Provide the (X, Y) coordinate of the cell's center where the given text is located.  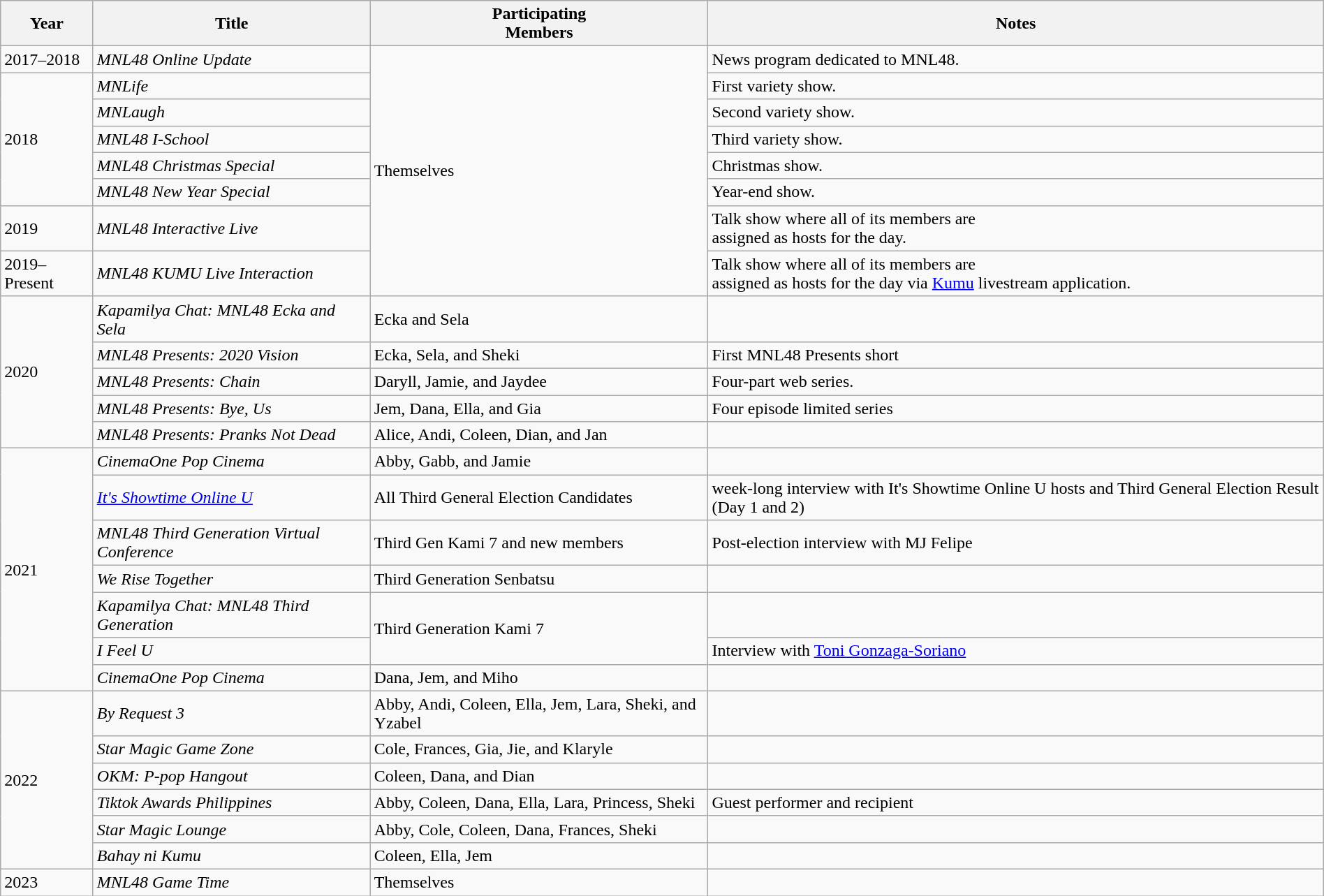
Abby, Andi, Coleen, Ella, Jem, Lara, Sheki, and Yzabel (539, 714)
2019–Present (47, 274)
By Request 3 (232, 714)
MNL48 New Year Special (232, 192)
Abby, Coleen, Dana, Ella, Lara, Princess, Sheki (539, 802)
ParticipatingMembers (539, 24)
Post-election interview with MJ Felipe (1015, 543)
2019 (47, 228)
News program dedicated to MNL48. (1015, 59)
Third variety show. (1015, 139)
MNL48 Game Time (232, 882)
MNL48 Presents: Pranks Not Dead (232, 435)
Star Magic Game Zone (232, 749)
MNLife (232, 86)
week-long interview with It's Showtime Online U hosts and Third General Election Result (Day 1 and 2) (1015, 497)
Third Gen Kami 7 and new members (539, 543)
Coleen, Ella, Jem (539, 855)
Year (47, 24)
Title (232, 24)
Bahay ni Kumu (232, 855)
2020 (47, 372)
We Rise Together (232, 579)
Dana, Jem, and Miho (539, 677)
Alice, Andi, Coleen, Dian, and Jan (539, 435)
MNL48 Presents: Chain (232, 381)
Tiktok Awards Philippines (232, 802)
2018 (47, 139)
Four-part web series. (1015, 381)
MNL48 Presents: Bye, Us (232, 409)
Abby, Gabb, and Jamie (539, 462)
Coleen, Dana, and Dian (539, 776)
Christmas show. (1015, 166)
MNL48 KUMU Live Interaction (232, 274)
First variety show. (1015, 86)
Notes (1015, 24)
Four episode limited series (1015, 409)
Guest performer and recipient (1015, 802)
Star Magic Lounge (232, 829)
I Feel U (232, 651)
2022 (47, 779)
MNL48 Online Update (232, 59)
MNL48 Interactive Live (232, 228)
Cole, Frances, Gia, Jie, and Klaryle (539, 749)
2021 (47, 570)
First MNL48 Presents short (1015, 355)
Ecka and Sela (539, 318)
Year-end show. (1015, 192)
Third Generation Kami 7 (539, 629)
Talk show where all of its members areassigned as hosts for the day via Kumu livestream application. (1015, 274)
Interview with Toni Gonzaga-Soriano (1015, 651)
Kapamilya Chat: MNL48 Third Generation (232, 615)
MNL48 Third Generation Virtual Conference (232, 543)
MNL48 Presents: 2020 Vision (232, 355)
Talk show where all of its members areassigned as hosts for the day. (1015, 228)
2017–2018 (47, 59)
Abby, Cole, Coleen, Dana, Frances, Sheki (539, 829)
Third Generation Senbatsu (539, 579)
Ecka, Sela, and Sheki (539, 355)
It's Showtime Online U (232, 497)
Kapamilya Chat: MNL48 Ecka and Sela (232, 318)
Daryll, Jamie, and Jaydee (539, 381)
OKM: P-pop Hangout (232, 776)
MNLaugh (232, 112)
MNL48 I-School (232, 139)
Second variety show. (1015, 112)
All Third General Election Candidates (539, 497)
Jem, Dana, Ella, and Gia (539, 409)
2023 (47, 882)
MNL48 Christmas Special (232, 166)
